Return the (x, y) coordinate for the center point of the cell that contains the specified text.  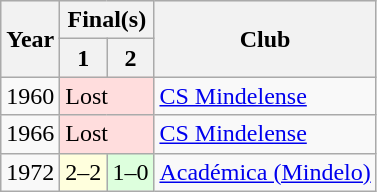
Club (265, 39)
Final(s) (107, 20)
2 (130, 58)
1966 (30, 134)
1972 (30, 172)
1–0 (130, 172)
Year (30, 39)
1960 (30, 96)
1 (84, 58)
2–2 (84, 172)
Académica (Mindelo) (265, 172)
